Determine the [X, Y] coordinate at the center of the cell enclosing the given text.  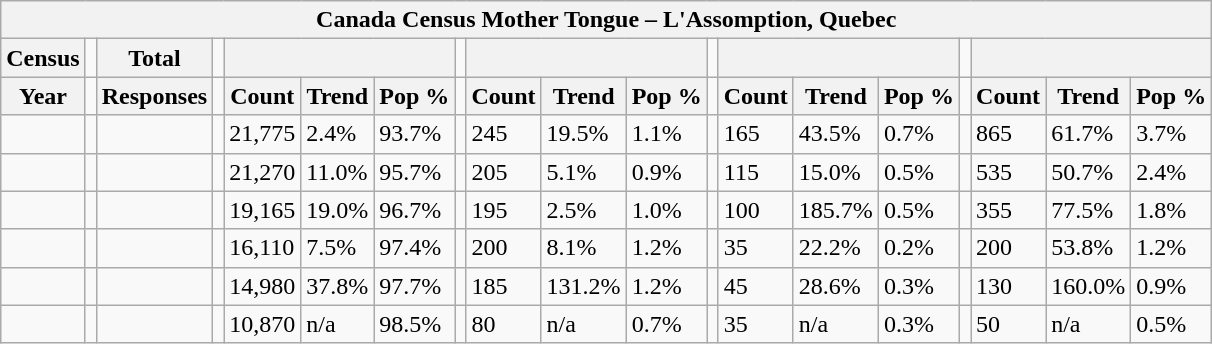
93.7% [414, 134]
160.0% [1088, 286]
45 [756, 286]
50.7% [1088, 172]
53.8% [1088, 248]
19.0% [338, 210]
7.5% [338, 248]
1.8% [1172, 210]
98.5% [414, 324]
96.7% [414, 210]
22.2% [836, 248]
245 [504, 134]
Year [43, 96]
97.7% [414, 286]
205 [504, 172]
Responses [154, 96]
Total [154, 58]
97.4% [414, 248]
21,775 [262, 134]
165 [756, 134]
16,110 [262, 248]
Canada Census Mother Tongue – L'Assomption, Quebec [606, 20]
195 [504, 210]
130 [1008, 286]
131.2% [584, 286]
0.2% [918, 248]
3.7% [1172, 134]
100 [756, 210]
865 [1008, 134]
1.0% [666, 210]
19,165 [262, 210]
185 [504, 286]
185.7% [836, 210]
535 [1008, 172]
95.7% [414, 172]
61.7% [1088, 134]
5.1% [584, 172]
15.0% [836, 172]
14,980 [262, 286]
115 [756, 172]
28.6% [836, 286]
2.5% [584, 210]
10,870 [262, 324]
1.1% [666, 134]
50 [1008, 324]
80 [504, 324]
Census [43, 58]
77.5% [1088, 210]
11.0% [338, 172]
43.5% [836, 134]
37.8% [338, 286]
21,270 [262, 172]
8.1% [584, 248]
19.5% [584, 134]
355 [1008, 210]
